Extract the (X, Y) coordinate from the center of the cell holding the provided text.  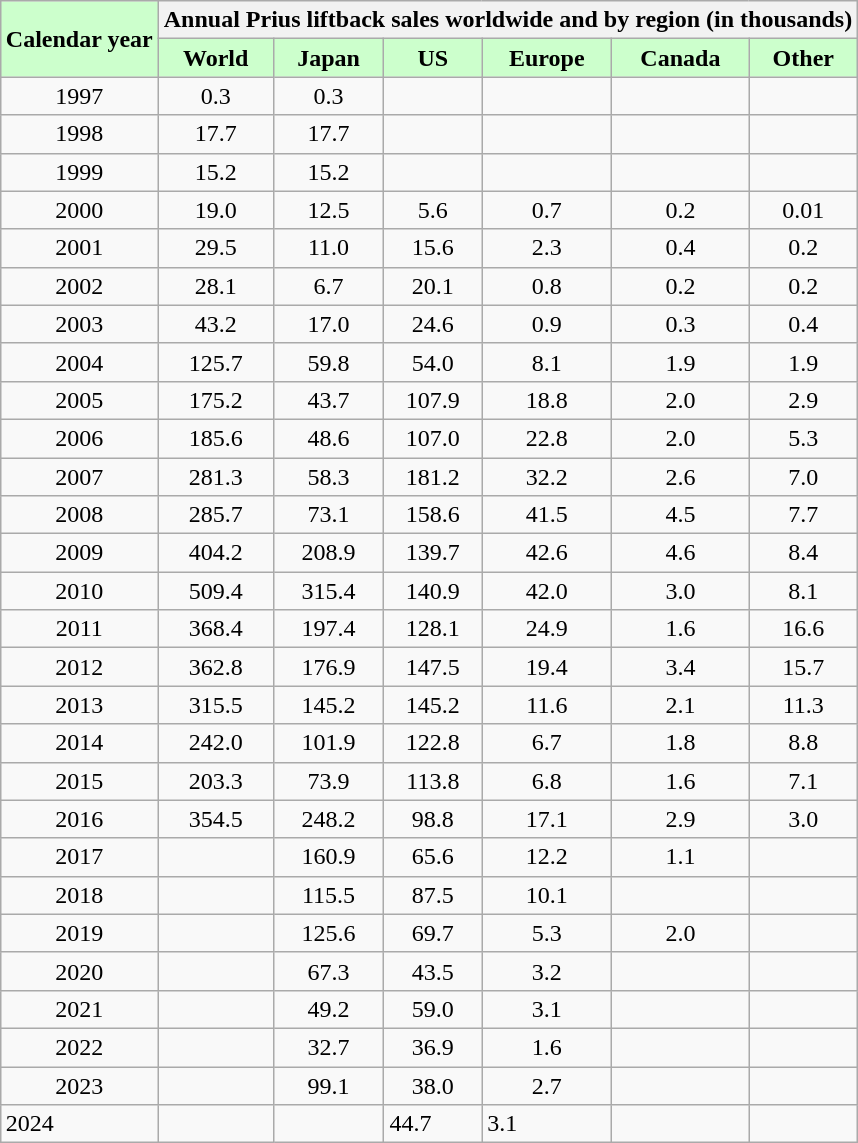
3.2 (547, 971)
2003 (79, 324)
US (433, 58)
43.5 (433, 971)
15.7 (804, 667)
Canada (680, 58)
2023 (79, 1085)
509.4 (216, 591)
2004 (79, 362)
2.3 (547, 248)
98.8 (433, 819)
32.2 (547, 477)
11.0 (328, 248)
99.1 (328, 1085)
2022 (79, 1047)
22.8 (547, 438)
362.8 (216, 667)
0.9 (547, 324)
2006 (79, 438)
19.4 (547, 667)
49.2 (328, 1009)
8.8 (804, 743)
12.2 (547, 857)
24.6 (433, 324)
Annual Prius liftback sales worldwide and by region (in thousands) (508, 20)
65.6 (433, 857)
140.9 (433, 591)
29.5 (216, 248)
67.3 (328, 971)
Japan (328, 58)
32.7 (328, 1047)
1.1 (680, 857)
197.4 (328, 629)
12.5 (328, 210)
10.1 (547, 895)
185.6 (216, 438)
54.0 (433, 362)
20.1 (433, 286)
3.4 (680, 667)
0.7 (547, 210)
44.7 (433, 1124)
7.0 (804, 477)
15.6 (433, 248)
69.7 (433, 933)
2002 (79, 286)
2020 (79, 971)
Calendar year (79, 39)
2014 (79, 743)
17.1 (547, 819)
176.9 (328, 667)
1997 (79, 96)
2021 (79, 1009)
128.1 (433, 629)
125.7 (216, 362)
208.9 (328, 553)
0.8 (547, 286)
2005 (79, 400)
404.2 (216, 553)
2012 (79, 667)
19.0 (216, 210)
2008 (79, 515)
248.2 (328, 819)
42.6 (547, 553)
87.5 (433, 895)
139.7 (433, 553)
2015 (79, 781)
115.5 (328, 895)
242.0 (216, 743)
24.9 (547, 629)
281.3 (216, 477)
315.5 (216, 705)
59.8 (328, 362)
2017 (79, 857)
175.2 (216, 400)
125.6 (328, 933)
World (216, 58)
203.3 (216, 781)
354.5 (216, 819)
7.1 (804, 781)
11.6 (547, 705)
285.7 (216, 515)
2009 (79, 553)
28.1 (216, 286)
1999 (79, 172)
315.4 (328, 591)
6.8 (547, 781)
4.6 (680, 553)
Europe (547, 58)
11.3 (804, 705)
113.8 (433, 781)
2024 (79, 1124)
181.2 (433, 477)
160.9 (328, 857)
0.01 (804, 210)
73.9 (328, 781)
368.4 (216, 629)
1998 (79, 134)
16.6 (804, 629)
4.5 (680, 515)
58.3 (328, 477)
42.0 (547, 591)
2001 (79, 248)
36.9 (433, 1047)
59.0 (433, 1009)
2.1 (680, 705)
1.8 (680, 743)
8.4 (804, 553)
2000 (79, 210)
107.9 (433, 400)
73.1 (328, 515)
2013 (79, 705)
17.0 (328, 324)
2.6 (680, 477)
Other (804, 58)
18.8 (547, 400)
38.0 (433, 1085)
43.7 (328, 400)
41.5 (547, 515)
147.5 (433, 667)
5.6 (433, 210)
7.7 (804, 515)
122.8 (433, 743)
2019 (79, 933)
2.7 (547, 1085)
101.9 (328, 743)
43.2 (216, 324)
2018 (79, 895)
2007 (79, 477)
158.6 (433, 515)
2016 (79, 819)
2010 (79, 591)
2011 (79, 629)
48.6 (328, 438)
107.0 (433, 438)
